Determine the (x, y) coordinate at the center of the cell enclosing the given text.  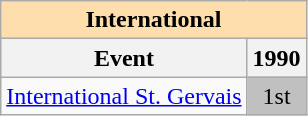
Event (124, 58)
1990 (276, 58)
1st (276, 96)
International St. Gervais (124, 96)
International (154, 20)
